For the text-containing cell, return its midpoint in (x, y) coordinate format. 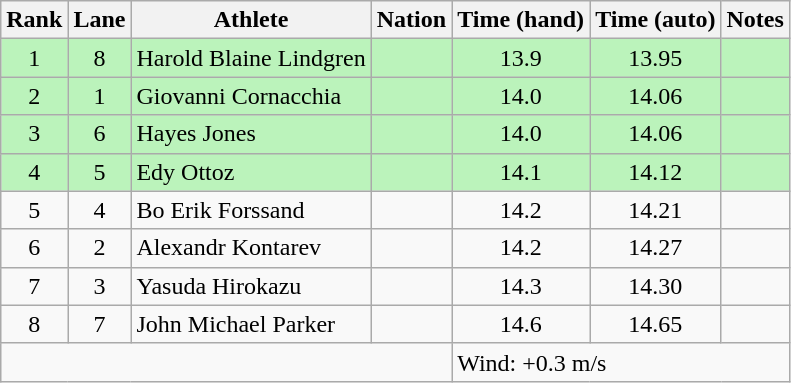
Notes (755, 20)
14.65 (656, 324)
Giovanni Cornacchia (251, 96)
Time (hand) (521, 20)
John Michael Parker (251, 324)
Nation (411, 20)
14.3 (521, 286)
Alexandr Kontarev (251, 248)
Lane (100, 20)
Rank (34, 20)
Bo Erik Forssand (251, 210)
13.9 (521, 58)
Wind: +0.3 m/s (621, 362)
14.21 (656, 210)
Yasuda Hirokazu (251, 286)
Edy Ottoz (251, 172)
13.95 (656, 58)
14.12 (656, 172)
14.1 (521, 172)
Hayes Jones (251, 134)
14.6 (521, 324)
Athlete (251, 20)
14.27 (656, 248)
14.30 (656, 286)
Harold Blaine Lindgren (251, 58)
Time (auto) (656, 20)
